Search for the cell housing the specified text and yield its (X, Y) center coordinate. 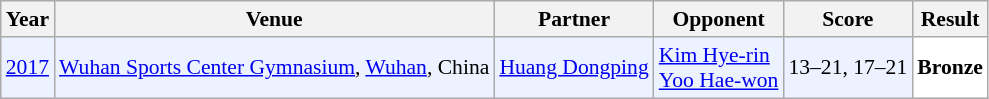
Partner (574, 19)
Wuhan Sports Center Gymnasium, Wuhan, China (274, 68)
2017 (28, 68)
Score (848, 19)
Kim Hye-rin Yoo Hae-won (719, 68)
Huang Dongping (574, 68)
Bronze (950, 68)
13–21, 17–21 (848, 68)
Opponent (719, 19)
Result (950, 19)
Year (28, 19)
Venue (274, 19)
